Locate the cell with the specified text and output its (x, y) center coordinate. 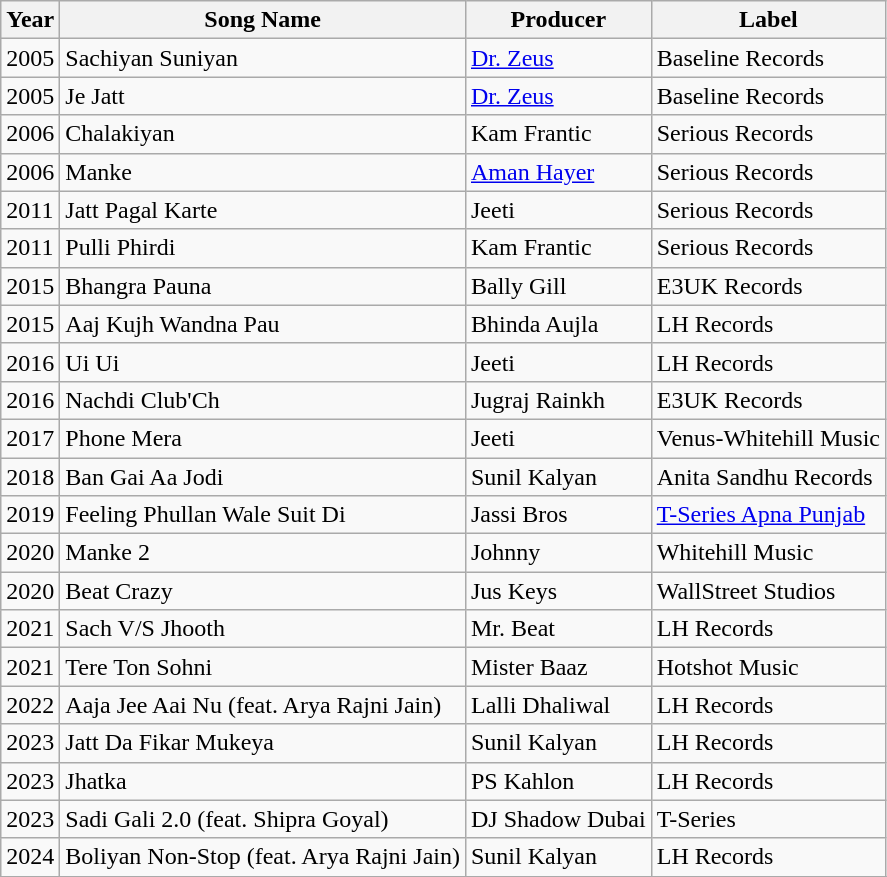
Manke (263, 172)
2018 (30, 477)
Label (768, 20)
Anita Sandhu Records (768, 477)
Mr. Beat (558, 629)
Jatt Pagal Karte (263, 210)
Boliyan Non-Stop (feat. Arya Rajni Jain) (263, 857)
Johnny (558, 553)
Feeling Phullan Wale Suit Di (263, 515)
Bhinda Aujla (558, 324)
Bally Gill (558, 286)
Sachiyan Suniyan (263, 58)
Pulli Phirdi (263, 248)
Jhatka (263, 781)
T-Series Apna Punjab (768, 515)
PS Kahlon (558, 781)
Ban Gai Aa Jodi (263, 477)
Producer (558, 20)
Jus Keys (558, 591)
Aaja Jee Aai Nu (feat. Arya Rajni Jain) (263, 705)
Chalakiyan (263, 134)
Sach V/S Jhooth (263, 629)
2017 (30, 438)
Year (30, 20)
DJ Shadow Dubai (558, 819)
Phone Mera (263, 438)
Mister Baaz (558, 667)
Song Name (263, 20)
Whitehill Music (768, 553)
Ui Ui (263, 362)
2019 (30, 515)
Sadi Gali 2.0 (feat. Shipra Goyal) (263, 819)
Nachdi Club'Ch (263, 400)
Bhangra Pauna (263, 286)
Beat Crazy (263, 591)
Jugraj Rainkh (558, 400)
Lalli Dhaliwal (558, 705)
Jassi Bros (558, 515)
WallStreet Studios (768, 591)
Tere Ton Sohni (263, 667)
Aaj Kujh Wandna Pau (263, 324)
Je Jatt (263, 96)
Hotshot Music (768, 667)
2022 (30, 705)
Aman Hayer (558, 172)
Jatt Da Fikar Mukeya (263, 743)
Venus-Whitehill Music (768, 438)
T-Series (768, 819)
2024 (30, 857)
Manke 2 (263, 553)
